Extract the [x, y] coordinate from the center of the cell holding the provided text.  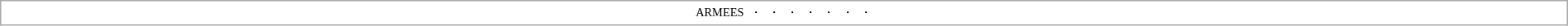
ARMEES ・ ・ ・ ・ ・ ・ ・ [784, 13]
